Search for the cell housing the specified text and yield its [x, y] center coordinate. 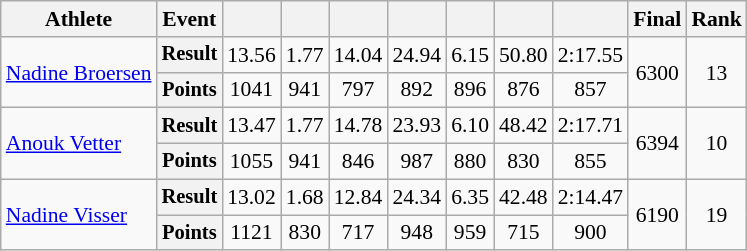
959 [470, 233]
10 [716, 144]
14.04 [358, 55]
896 [470, 90]
48.42 [524, 126]
6300 [657, 72]
948 [416, 233]
19 [716, 214]
1041 [252, 90]
24.94 [416, 55]
50.80 [524, 55]
2:17.71 [590, 126]
880 [470, 162]
Rank [716, 19]
Final [657, 19]
14.78 [358, 126]
987 [416, 162]
24.34 [416, 197]
1055 [252, 162]
Nadine Broersen [79, 72]
2:17.55 [590, 55]
900 [590, 233]
6394 [657, 144]
13.02 [252, 197]
6.10 [470, 126]
892 [416, 90]
6.35 [470, 197]
13.47 [252, 126]
846 [358, 162]
6.15 [470, 55]
857 [590, 90]
42.48 [524, 197]
2:14.47 [590, 197]
Anouk Vetter [79, 144]
Athlete [79, 19]
717 [358, 233]
13.56 [252, 55]
876 [524, 90]
Nadine Visser [79, 214]
13 [716, 72]
1.68 [305, 197]
1121 [252, 233]
23.93 [416, 126]
Event [190, 19]
797 [358, 90]
6190 [657, 214]
855 [590, 162]
715 [524, 233]
12.84 [358, 197]
